Provide the [X, Y] coordinate of the cell's center where the given text is located.  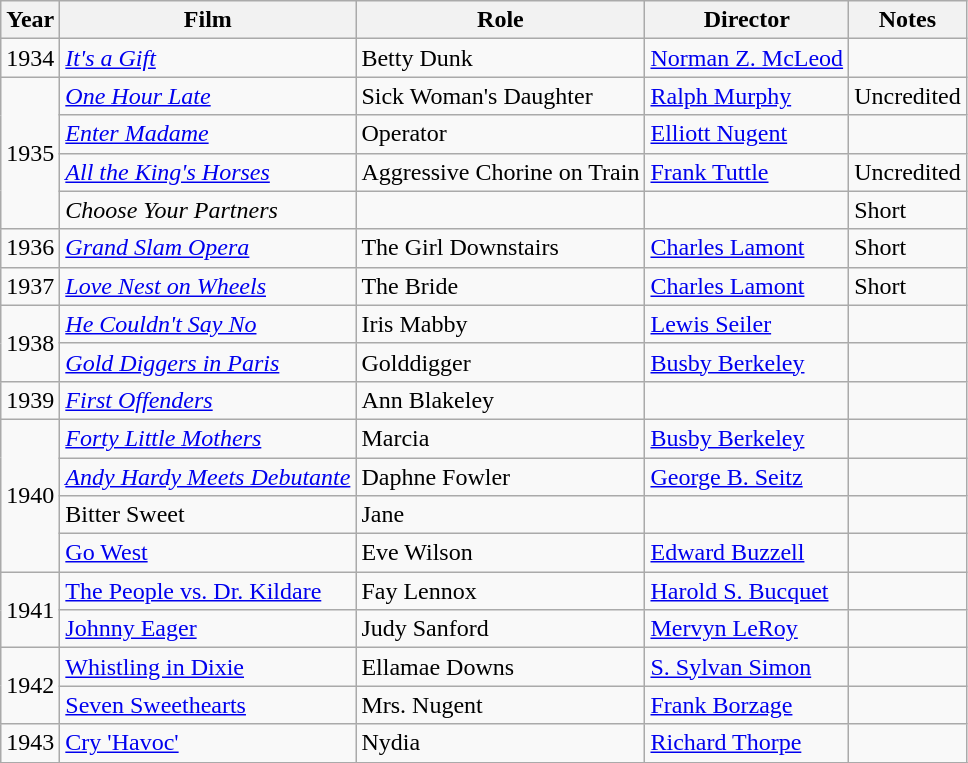
Fay Lennox [500, 591]
Film [208, 20]
Johnny Eager [208, 629]
Ann Blakeley [500, 400]
Edward Buzzell [747, 553]
Seven Sweethearts [208, 705]
Role [500, 20]
Forty Little Mothers [208, 438]
George B. Seitz [747, 477]
1941 [30, 610]
Bitter Sweet [208, 515]
The Girl Downstairs [500, 248]
Choose Your Partners [208, 210]
The Bride [500, 286]
1942 [30, 686]
1940 [30, 495]
Cry 'Havoc' [208, 743]
Judy Sanford [500, 629]
Betty Dunk [500, 58]
1943 [30, 743]
Iris Mabby [500, 324]
Marcia [500, 438]
1939 [30, 400]
He Couldn't Say No [208, 324]
Jane [500, 515]
Whistling in Dixie [208, 667]
Daphne Fowler [500, 477]
Andy Hardy Meets Debutante [208, 477]
Director [747, 20]
All the King's Horses [208, 172]
1937 [30, 286]
The People vs. Dr. Kildare [208, 591]
Nydia [500, 743]
Love Nest on Wheels [208, 286]
Ellamae Downs [500, 667]
It's a Gift [208, 58]
Gold Diggers in Paris [208, 362]
1934 [30, 58]
Harold S. Bucquet [747, 591]
Grand Slam Opera [208, 248]
Operator [500, 134]
Mervyn LeRoy [747, 629]
First Offenders [208, 400]
Elliott Nugent [747, 134]
Eve Wilson [500, 553]
1938 [30, 343]
Frank Borzage [747, 705]
1935 [30, 153]
Year [30, 20]
One Hour Late [208, 96]
S. Sylvan Simon [747, 667]
Mrs. Nugent [500, 705]
Lewis Seiler [747, 324]
Go West [208, 553]
Notes [908, 20]
Ralph Murphy [747, 96]
Frank Tuttle [747, 172]
Golddigger [500, 362]
Aggressive Chorine on Train [500, 172]
Richard Thorpe [747, 743]
Sick Woman's Daughter [500, 96]
Norman Z. McLeod [747, 58]
1936 [30, 248]
Enter Madame [208, 134]
